Capture the cell that displays the provided text and extract its [x, y] central coordinate. 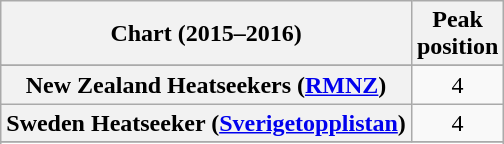
Sweden Heatseeker (Sverigetopplistan) [206, 123]
New Zealand Heatseekers (RMNZ) [206, 85]
Peakposition [457, 34]
Chart (2015–2016) [206, 34]
